For the text-containing cell, return its midpoint in (X, Y) coordinate format. 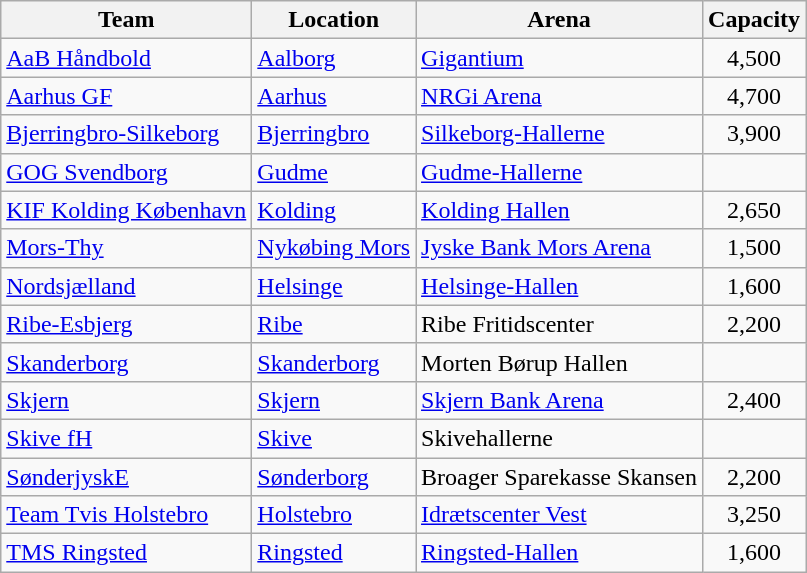
Skive fH (126, 438)
Bjerringbro-Silkeborg (126, 134)
Mors-Thy (126, 248)
2,650 (754, 210)
Gudme (334, 172)
Gigantium (560, 58)
GOG Svendborg (126, 172)
Broager Sparekasse Skansen (560, 477)
AaB Håndbold (126, 58)
Skive (334, 438)
Morten Børup Hallen (560, 362)
Idrætscenter Vest (560, 515)
Skivehallerne (560, 438)
NRGi Arena (560, 96)
1,500 (754, 248)
3,250 (754, 515)
Location (334, 20)
Kolding Hallen (560, 210)
Nordsjælland (126, 286)
Nykøbing Mors (334, 248)
Ribe-Esbjerg (126, 324)
Aarhus (334, 96)
Helsinge (334, 286)
Aalborg (334, 58)
Capacity (754, 20)
Kolding (334, 210)
Ringsted (334, 553)
4,500 (754, 58)
Arena (560, 20)
Silkeborg-Hallerne (560, 134)
Helsinge-Hallen (560, 286)
Jyske Bank Mors Arena (560, 248)
Gudme-Hallerne (560, 172)
Sønderborg (334, 477)
Holstebro (334, 515)
Team (126, 20)
3,900 (754, 134)
Ribe Fritidscenter (560, 324)
Ribe (334, 324)
4,700 (754, 96)
TMS Ringsted (126, 553)
Team Tvis Holstebro (126, 515)
Ringsted-Hallen (560, 553)
2,400 (754, 400)
KIF Kolding København (126, 210)
Bjerringbro (334, 134)
Skjern Bank Arena (560, 400)
SønderjyskE (126, 477)
Aarhus GF (126, 96)
